For the text-containing cell, return its midpoint in (X, Y) coordinate format. 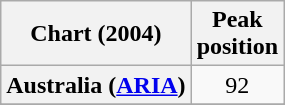
Chart (2004) (96, 34)
92 (237, 85)
Peakposition (237, 34)
Australia (ARIA) (96, 85)
